Search for the cell housing the specified text and yield its [x, y] center coordinate. 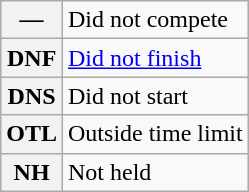
OTL [32, 134]
DNS [32, 96]
Did not compete [156, 20]
Outside time limit [156, 134]
NH [32, 172]
DNF [32, 58]
Did not start [156, 96]
Not held [156, 172]
— [32, 20]
Did not finish [156, 58]
